Return the [x, y] coordinate for the center point of the cell that contains the specified text.  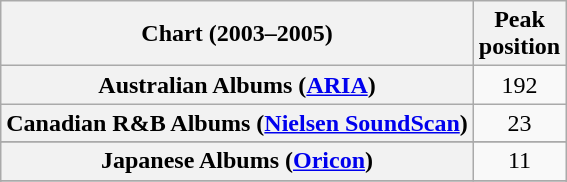
Chart (2003–2005) [238, 34]
Canadian R&B Albums (Nielsen SoundScan) [238, 123]
Japanese Albums (Oricon) [238, 161]
23 [519, 123]
11 [519, 161]
192 [519, 85]
Peakposition [519, 34]
Australian Albums (ARIA) [238, 85]
